Extract the (X, Y) coordinate from the center of the cell holding the provided text.  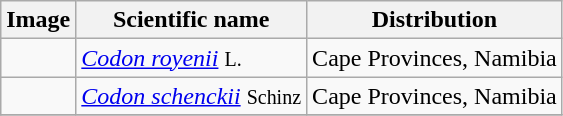
Codon schenckii Schinz (192, 96)
Image (38, 20)
Codon royenii L. (192, 58)
Distribution (435, 20)
Scientific name (192, 20)
